Identify which cell holds the provided text, then report its [X, Y] central coordinate. 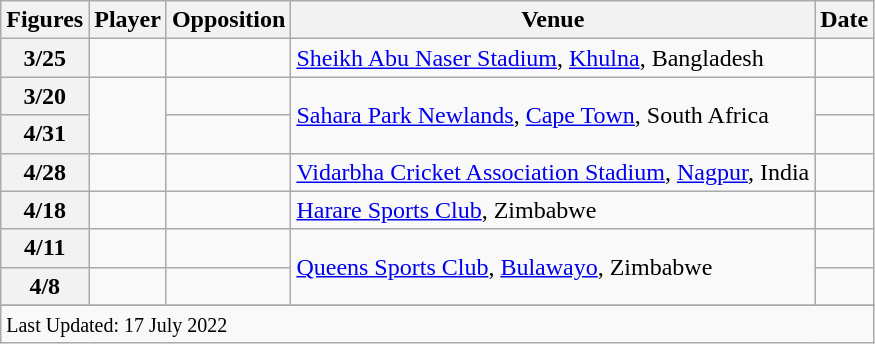
4/31 [45, 134]
4/18 [45, 210]
Date [844, 20]
Sheikh Abu Naser Stadium, Khulna, Bangladesh [553, 58]
Figures [45, 20]
3/20 [45, 96]
Last Updated: 17 July 2022 [438, 324]
Venue [553, 20]
Player [128, 20]
3/25 [45, 58]
Opposition [228, 20]
Harare Sports Club, Zimbabwe [553, 210]
Vidarbha Cricket Association Stadium, Nagpur, India [553, 172]
4/8 [45, 286]
Queens Sports Club, Bulawayo, Zimbabwe [553, 267]
Sahara Park Newlands, Cape Town, South Africa [553, 115]
4/28 [45, 172]
4/11 [45, 248]
